Provide the [X, Y] coordinate of the cell's center where the given text is located.  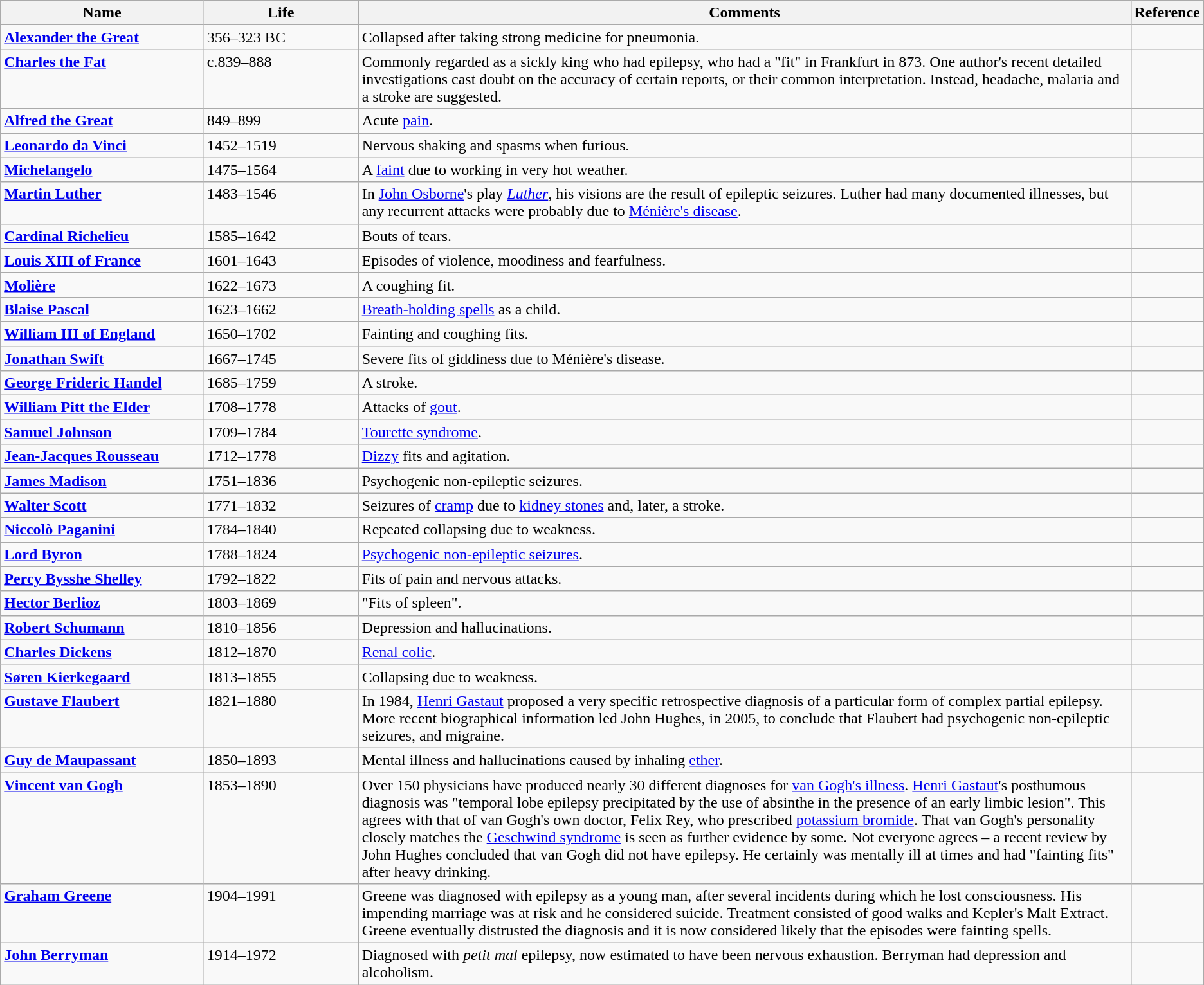
1475–1564 [280, 170]
Jean-Jacques Rousseau [102, 456]
1452–1519 [280, 145]
Renal colic. [745, 652]
1813–1855 [280, 676]
James Madison [102, 481]
1771–1832 [280, 505]
Acute pain. [745, 121]
Tourette syndrome. [745, 432]
Severe fits of giddiness due to Ménière's disease. [745, 358]
Name [102, 13]
Graham Greene [102, 914]
1709–1784 [280, 432]
Gustave Flaubert [102, 718]
1784–1840 [280, 530]
1685–1759 [280, 383]
John Berryman [102, 964]
1601–1643 [280, 260]
1914–1972 [280, 964]
1585–1642 [280, 236]
849–899 [280, 121]
c.839–888 [280, 79]
Cardinal Richelieu [102, 236]
Vincent van Gogh [102, 828]
"Fits of spleen". [745, 603]
William III of England [102, 334]
Lord Byron [102, 554]
Reference [1167, 13]
Michelangelo [102, 170]
Søren Kierkegaard [102, 676]
Percy Bysshe Shelley [102, 579]
1483–1546 [280, 203]
A stroke. [745, 383]
Hector Berlioz [102, 603]
Dizzy fits and agitation. [745, 456]
Diagnosed with petit mal epilepsy, now estimated to have been nervous exhaustion. Berryman had depression and alcoholism. [745, 964]
1623–1662 [280, 309]
Molière [102, 285]
A faint due to working in very hot weather. [745, 170]
Comments [745, 13]
1853–1890 [280, 828]
Mental illness and hallucinations caused by inhaling ether. [745, 760]
Attacks of gout. [745, 408]
1904–1991 [280, 914]
Niccolò Paganini [102, 530]
1622–1673 [280, 285]
1812–1870 [280, 652]
356–323 BC [280, 37]
Fainting and coughing fits. [745, 334]
Jonathan Swift [102, 358]
1751–1836 [280, 481]
Breath-holding spells as a child. [745, 309]
Walter Scott [102, 505]
Robert Schumann [102, 628]
1803–1869 [280, 603]
Guy de Maupassant [102, 760]
Blaise Pascal [102, 309]
William Pitt the Elder [102, 408]
Repeated collapsing due to weakness. [745, 530]
Alfred the Great [102, 121]
Charles Dickens [102, 652]
1712–1778 [280, 456]
1792–1822 [280, 579]
1850–1893 [280, 760]
A coughing fit. [745, 285]
Collapsing due to weakness. [745, 676]
George Frideric Handel [102, 383]
1810–1856 [280, 628]
Collapsed after taking strong medicine for pneumonia. [745, 37]
Depression and hallucinations. [745, 628]
1821–1880 [280, 718]
Fits of pain and nervous attacks. [745, 579]
Seizures of cramp due to kidney stones and, later, a stroke. [745, 505]
1650–1702 [280, 334]
Episodes of violence, moodiness and fearfulness. [745, 260]
Charles the Fat [102, 79]
1788–1824 [280, 554]
1708–1778 [280, 408]
1667–1745 [280, 358]
Leonardo da Vinci [102, 145]
Alexander the Great [102, 37]
Samuel Johnson [102, 432]
Louis XIII of France [102, 260]
Life [280, 13]
Nervous shaking and spasms when furious. [745, 145]
Martin Luther [102, 203]
Bouts of tears. [745, 236]
